Locate the cell with the specified text and output its (x, y) center coordinate. 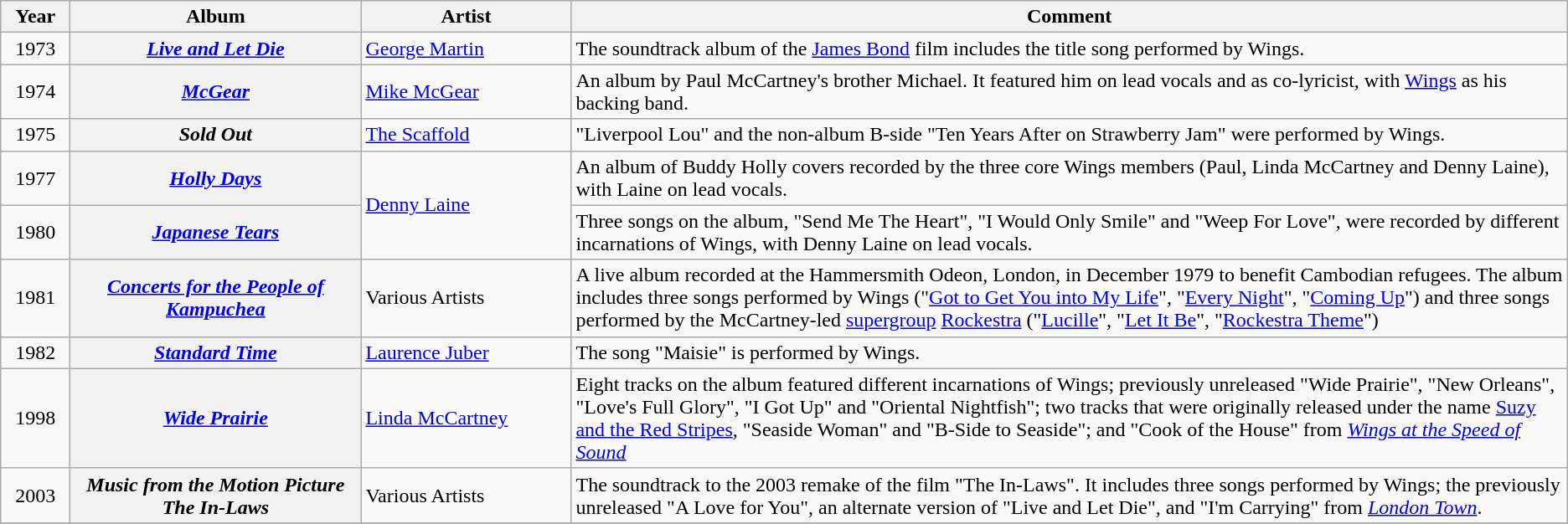
McGear (216, 92)
"Liverpool Lou" and the non-album B-side "Ten Years After on Strawberry Jam" were performed by Wings. (1069, 135)
An album of Buddy Holly covers recorded by the three core Wings members (Paul, Linda McCartney and Denny Laine), with Laine on lead vocals. (1069, 177)
1980 (35, 233)
2003 (35, 496)
Concerts for the People of Kampuchea (216, 298)
The Scaffold (466, 135)
Live and Let Die (216, 49)
Japanese Tears (216, 233)
1974 (35, 92)
Sold Out (216, 135)
Album (216, 17)
An album by Paul McCartney's brother Michael. It featured him on lead vocals and as co-lyricist, with Wings as his backing band. (1069, 92)
Artist (466, 17)
1977 (35, 177)
George Martin (466, 49)
Holly Days (216, 177)
The soundtrack album of the James Bond film includes the title song performed by Wings. (1069, 49)
1973 (35, 49)
1981 (35, 298)
Linda McCartney (466, 419)
Comment (1069, 17)
1998 (35, 419)
1982 (35, 352)
Standard Time (216, 352)
1975 (35, 135)
Laurence Juber (466, 352)
Denny Laine (466, 205)
Mike McGear (466, 92)
Wide Prairie (216, 419)
Year (35, 17)
The song "Maisie" is performed by Wings. (1069, 352)
Music from the Motion Picture The In-Laws (216, 496)
